Pinpoint the cell where the given text exists, returning its [x, y] midpoint coordinate. 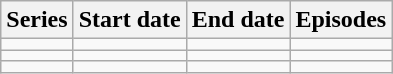
Start date [130, 20]
End date [238, 20]
Series [37, 20]
Episodes [341, 20]
